Output the (X, Y) coordinate of the center of the cell containing the given text.  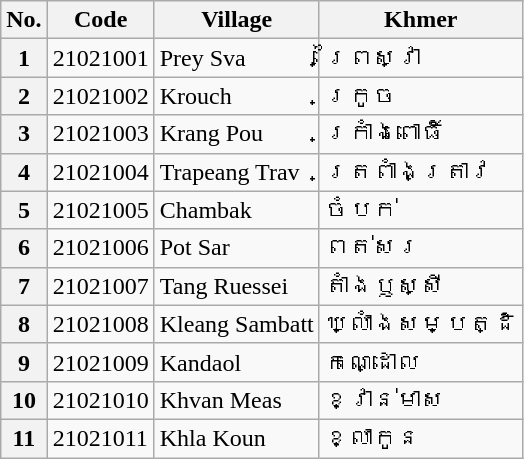
11 (24, 438)
Trapeang Trav (236, 172)
ត្រពាំងត្រាវ (420, 172)
9 (24, 362)
Kandaol (236, 362)
ខ្លាកូន (420, 438)
2 (24, 96)
1 (24, 58)
ក្រាំងពោធិ៍ (420, 134)
21021003 (100, 134)
21021009 (100, 362)
ឃ្លាំងសម្បត្ដិ (420, 324)
Chambak (236, 210)
3 (24, 134)
21021002 (100, 96)
5 (24, 210)
21021011 (100, 438)
10 (24, 400)
21021006 (100, 248)
Prey Sva (236, 58)
7 (24, 286)
Tang Ruessei (236, 286)
21021007 (100, 286)
Khla Koun (236, 438)
21021008 (100, 324)
ព្រៃស្វា (420, 58)
6 (24, 248)
21021010 (100, 400)
Krang Pou (236, 134)
21021005 (100, 210)
Pot Sar (236, 248)
4 (24, 172)
ពត់សរ (420, 248)
ចំបក់ (420, 210)
ខ្វាន់មាស (420, 400)
Krouch (236, 96)
No. (24, 20)
Khmer (420, 20)
21021004 (100, 172)
កណ្ដោល (420, 362)
Village (236, 20)
ក្រូច (420, 96)
8 (24, 324)
Code (100, 20)
21021001 (100, 58)
តាំងឫស្សី (420, 286)
Khvan Meas (236, 400)
Kleang Sambatt (236, 324)
